Return [x, y] of the center of cell containing provided text 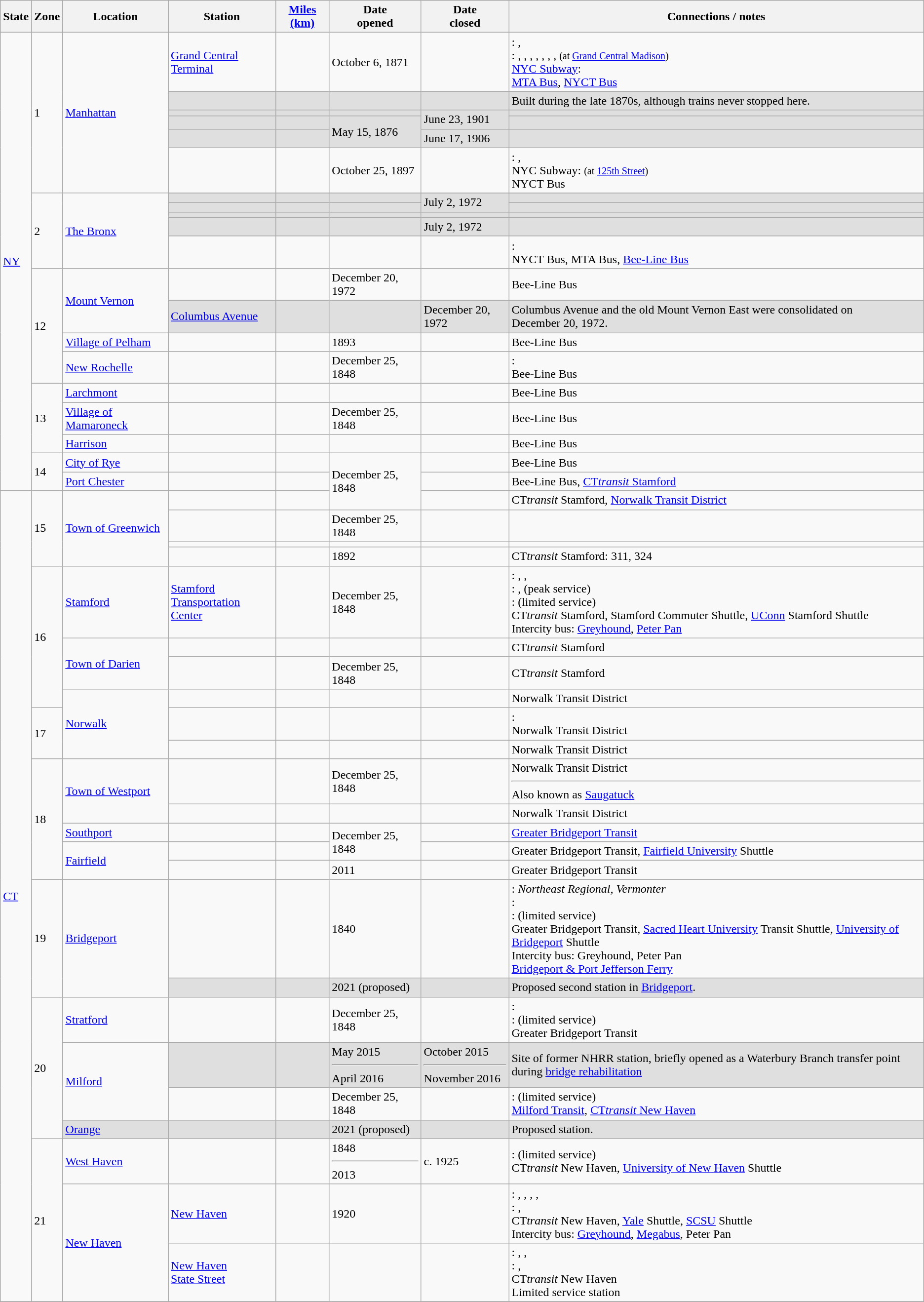
StamfordTransportation Center [222, 602]
Site of former NHRR station, briefly opened as a Waterbury Branch transfer point during bridge rehabilitation [716, 1065]
October 2015November 2016 [465, 1065]
Harrison [115, 444]
20 [47, 1067]
18482013 [375, 1161]
Village of Mamaroneck [115, 419]
CT [16, 896]
October 25, 1897 [375, 170]
Norwalk Transit DistrictAlso known as Saugatuck [716, 782]
Zone [47, 17]
June 23, 1901 [465, 119]
Norwalk [115, 724]
West Haven [115, 1161]
Town of Greenwich [115, 528]
June 17, 1906 [465, 138]
c. 1925 [465, 1161]
1 [47, 113]
New Rochelle [115, 367]
: : (limited service) Greater Bridgeport Transit [716, 1020]
Grand Central Terminal [222, 62]
May 2015April 2016 [375, 1065]
Proposed station. [716, 1129]
NY [16, 262]
Village of Pelham [115, 342]
Southport [115, 832]
Stamford [115, 602]
Mount Vernon [115, 300]
Town of Darien [115, 664]
Larchmont [115, 393]
2 [47, 231]
Dateclosed [465, 17]
City of Rye [115, 463]
Port Chester [115, 481]
: , , : , CTtransit New HavenLimited service station [716, 1272]
The Bronx [115, 231]
New HavenState Street [222, 1272]
State [16, 17]
Stratford [115, 1020]
Bridgeport [115, 938]
Built during the late 1870s, although trains never stopped here. [716, 101]
17 [47, 733]
18 [47, 819]
: , : , , , , , , , (at Grand Central Madison) NYC Subway: MTA Bus, NYCT Bus [716, 62]
Manhattan [115, 113]
15 [47, 528]
Fairfield [115, 861]
May 15, 1876 [375, 131]
14 [47, 472]
21 [47, 1220]
: , , , , : , CTtransit New Haven, Yale Shuttle, SCSU Shuttle Intercity bus: Greyhound, Megabus, Peter Pan [716, 1214]
: Norwalk Transit District [716, 724]
Location [115, 17]
1920 [375, 1214]
CTtransit Stamford: 311, 324 [716, 556]
19 [47, 938]
CTtransit Stamford, Norwalk Transit District [716, 500]
16 [47, 637]
13 [47, 419]
2011 [375, 870]
Miles (km) [302, 17]
Connections / notes [716, 17]
1892 [375, 556]
: , , : , (peak service): (limited service) CTtransit Stamford, Stamford Commuter Shuttle, UConn Stamford Shuttle Intercity bus: Greyhound, Peter Pan [716, 602]
: (limited service) Milford Transit, CTtransit New Haven [716, 1104]
Columbus Avenue [222, 316]
Greater Bridgeport Transit, Fairfield University Shuttle [716, 851]
Columbus Avenue and the old Mount Vernon East were consolidated on December 20, 1972. [716, 316]
October 6, 1871 [375, 62]
Milford [115, 1081]
Bee-Line Bus, CTtransit Stamford [716, 481]
Orange [115, 1129]
Dateopened [375, 17]
Town of Westport [115, 791]
: (limited service) CTtransit New Haven, University of New Haven Shuttle [716, 1161]
: NYCT Bus, MTA Bus, Bee-Line Bus [716, 252]
: Bee-Line Bus [716, 367]
12 [47, 326]
1840 [375, 929]
Station [222, 17]
1893 [375, 342]
Proposed second station in Bridgeport. [716, 987]
: , NYC Subway: (at 125th Street) NYCT Bus [716, 170]
